For the text-containing cell, return its midpoint in [x, y] coordinate format. 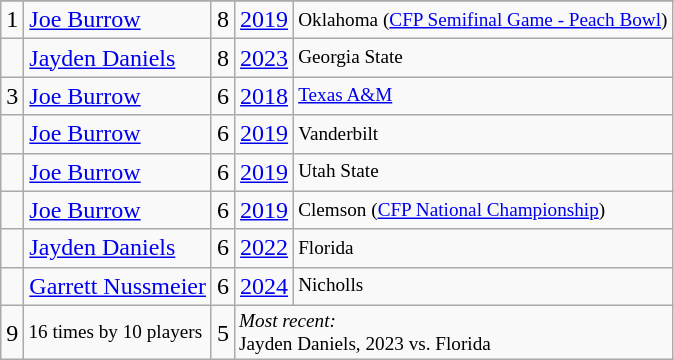
Nicholls [483, 286]
2018 [264, 96]
Georgia State [483, 58]
3 [12, 96]
2022 [264, 248]
Most recent:Jayden Daniels, 2023 vs. Florida [454, 332]
2023 [264, 58]
Vanderbilt [483, 134]
Oklahoma (CFP Semifinal Game - Peach Bowl) [483, 20]
Utah State [483, 172]
9 [12, 332]
2024 [264, 286]
Garrett Nussmeier [118, 286]
1 [12, 20]
16 times by 10 players [118, 332]
5 [222, 332]
Texas A&M [483, 96]
Clemson (CFP National Championship) [483, 210]
Florida [483, 248]
